Identify which cell holds the provided text, then report its (X, Y) central coordinate. 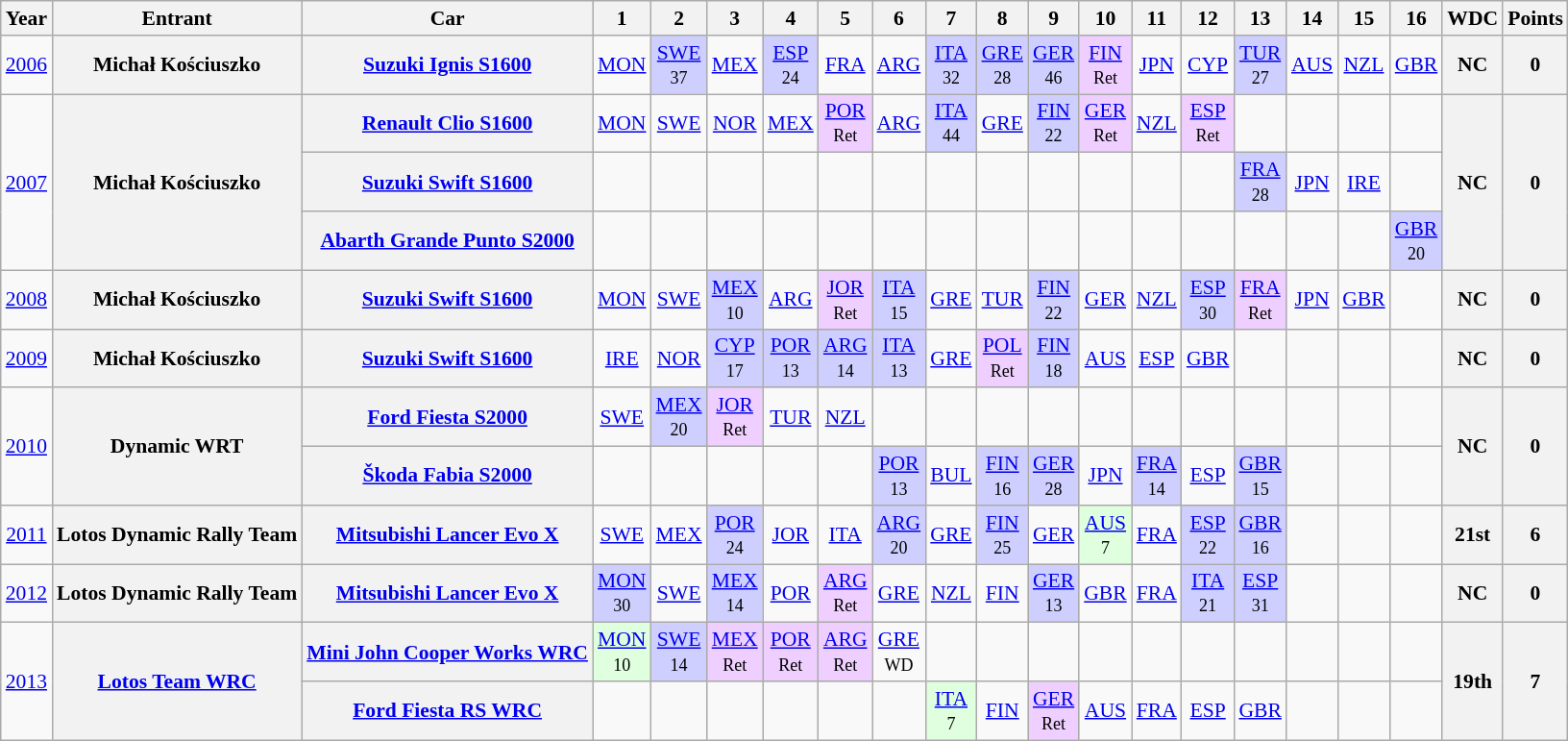
2012 (27, 594)
10 (1105, 18)
JOR (791, 534)
WDC (1472, 18)
15 (1364, 18)
Abarth Grande Punto S2000 (448, 240)
Dynamic WRT (177, 447)
FIN25 (1003, 534)
ITA44 (951, 123)
TUR27 (1261, 65)
SWE37 (679, 65)
GER28 (1053, 477)
MON30 (623, 594)
GBR20 (1416, 240)
MEX20 (679, 417)
ESP30 (1209, 300)
Suzuki Ignis S1600 (448, 65)
SWE14 (679, 652)
21st (1472, 534)
ITA13 (899, 358)
POLRet (1003, 358)
2011 (27, 534)
MEX14 (735, 594)
MON10 (623, 652)
MEX10 (735, 300)
GER13 (1053, 594)
ITA32 (951, 65)
Car (448, 18)
ESP22 (1209, 534)
GRE28 (1003, 65)
14 (1312, 18)
Points (1535, 18)
FRA28 (1261, 183)
Mini John Cooper Works WRC (448, 652)
Lotos Team WRC (177, 681)
Year (27, 18)
2007 (27, 183)
13 (1261, 18)
POR24 (735, 534)
19th (1472, 681)
Renault Clio S1600 (448, 123)
BUL (951, 477)
ITA7 (951, 711)
FRA14 (1157, 477)
1 (623, 18)
CYP17 (735, 358)
12 (1209, 18)
ESPRet (1209, 123)
8 (1003, 18)
FRARet (1261, 300)
2008 (27, 300)
2009 (27, 358)
16 (1416, 18)
ARG20 (899, 534)
Ford Fiesta RS WRC (448, 711)
5 (845, 18)
2 (679, 18)
ESP24 (791, 65)
FIN16 (1003, 477)
GBR15 (1261, 477)
FIN18 (1053, 358)
Ford Fiesta S2000 (448, 417)
GREWD (899, 652)
2006 (27, 65)
ITA (845, 534)
11 (1157, 18)
AUS7 (1105, 534)
ITA15 (899, 300)
Škoda Fabia S2000 (448, 477)
GER46 (1053, 65)
9 (1053, 18)
ITA21 (1209, 594)
4 (791, 18)
CYP (1209, 65)
2013 (27, 681)
POR (791, 594)
ARG14 (845, 358)
Entrant (177, 18)
FINRet (1105, 65)
3 (735, 18)
MEXRet (735, 652)
2010 (27, 447)
ESP31 (1261, 594)
GBR16 (1261, 534)
